Return the [X, Y] coordinate for the center point of the cell that contains the specified text.  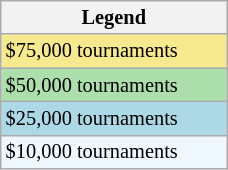
Legend [114, 17]
$25,000 tournaments [114, 118]
$75,000 tournaments [114, 51]
$50,000 tournaments [114, 85]
$10,000 tournaments [114, 152]
